Output the (x, y) coordinate of the center of the cell containing the given text.  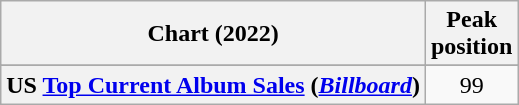
Peakposition (471, 34)
US Top Current Album Sales (Billboard) (214, 85)
99 (471, 85)
Chart (2022) (214, 34)
